From the cell containing the given text, extract its center point as [X, Y] coordinate. 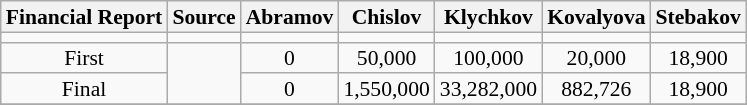
First [84, 58]
Source [204, 16]
Klychkov [488, 16]
1,550,000 [386, 90]
Chislov [386, 16]
Final [84, 90]
Financial Report [84, 16]
882,726 [596, 90]
Stebakov [698, 16]
100,000 [488, 58]
Kovalyova [596, 16]
Abramov [290, 16]
50,000 [386, 58]
20,000 [596, 58]
33,282,000 [488, 90]
